Detect which cell encompasses the target text, then output its (X, Y) center coordinate. 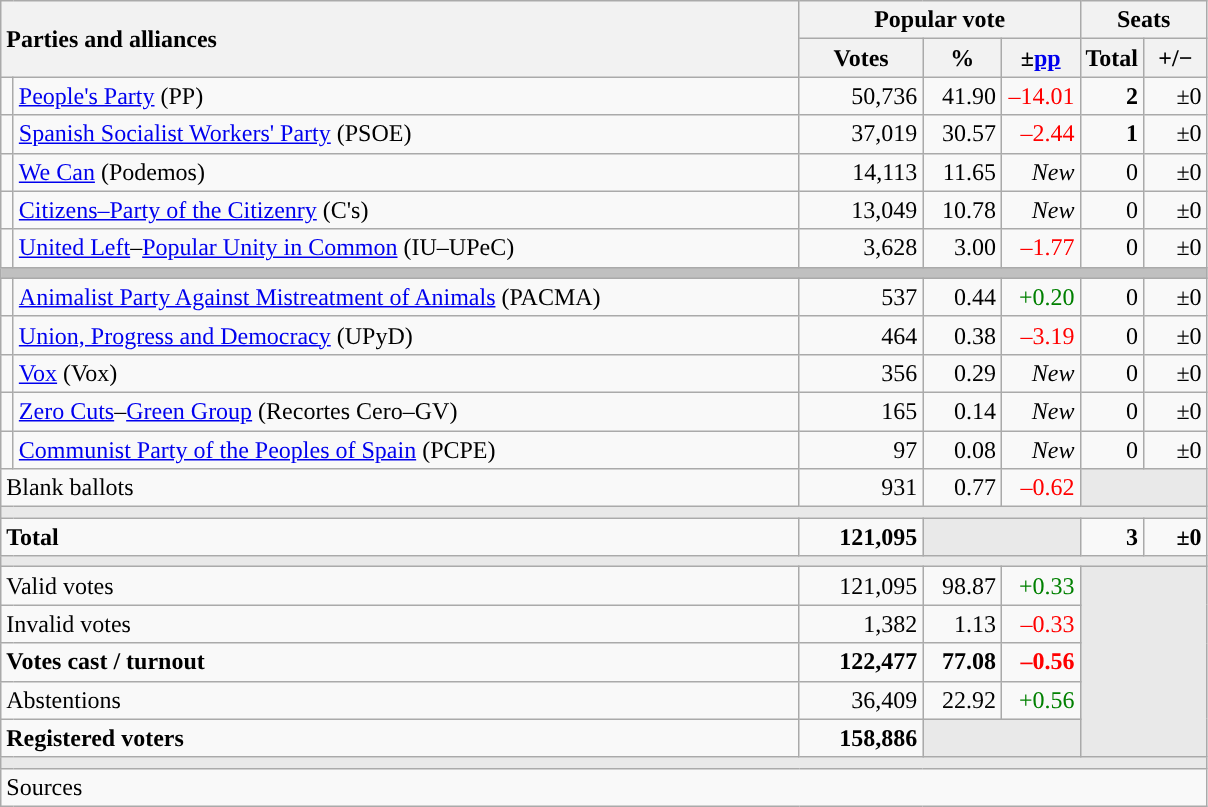
22.92 (962, 700)
30.57 (962, 134)
3.00 (962, 248)
122,477 (861, 662)
–0.56 (1040, 662)
Citizens–Party of the Citizenry (C's) (406, 210)
Blank ballots (400, 488)
41.90 (962, 96)
2 (1112, 96)
14,113 (861, 172)
0.14 (962, 411)
50,736 (861, 96)
–2.44 (1040, 134)
98.87 (962, 586)
1 (1112, 134)
–0.33 (1040, 624)
+0.33 (1040, 586)
Votes (861, 58)
Votes cast / turnout (400, 662)
+0.56 (1040, 700)
Communist Party of the Peoples of Spain (PCPE) (406, 449)
1.13 (962, 624)
Valid votes (400, 586)
3,628 (861, 248)
% (962, 58)
Vox (Vox) (406, 373)
–14.01 (1040, 96)
11.65 (962, 172)
931 (861, 488)
36,409 (861, 700)
Union, Progress and Democracy (UPyD) (406, 335)
77.08 (962, 662)
Popular vote (940, 20)
Registered voters (400, 738)
97 (861, 449)
537 (861, 297)
Seats (1144, 20)
Parties and alliances (400, 39)
3 (1112, 537)
37,019 (861, 134)
0.29 (962, 373)
Zero Cuts–Green Group (Recortes Cero–GV) (406, 411)
165 (861, 411)
–3.19 (1040, 335)
0.77 (962, 488)
We Can (Podemos) (406, 172)
–0.62 (1040, 488)
+0.20 (1040, 297)
0.08 (962, 449)
10.78 (962, 210)
464 (861, 335)
Animalist Party Against Mistreatment of Animals (PACMA) (406, 297)
–1.77 (1040, 248)
1,382 (861, 624)
United Left–Popular Unity in Common (IU–UPeC) (406, 248)
Spanish Socialist Workers' Party (PSOE) (406, 134)
Invalid votes (400, 624)
0.38 (962, 335)
People's Party (PP) (406, 96)
Abstentions (400, 700)
356 (861, 373)
13,049 (861, 210)
+/− (1176, 58)
0.44 (962, 297)
±pp (1040, 58)
Sources (604, 787)
158,886 (861, 738)
